Find where the given text appears and provide that cell's center as (x, y) coordinate. 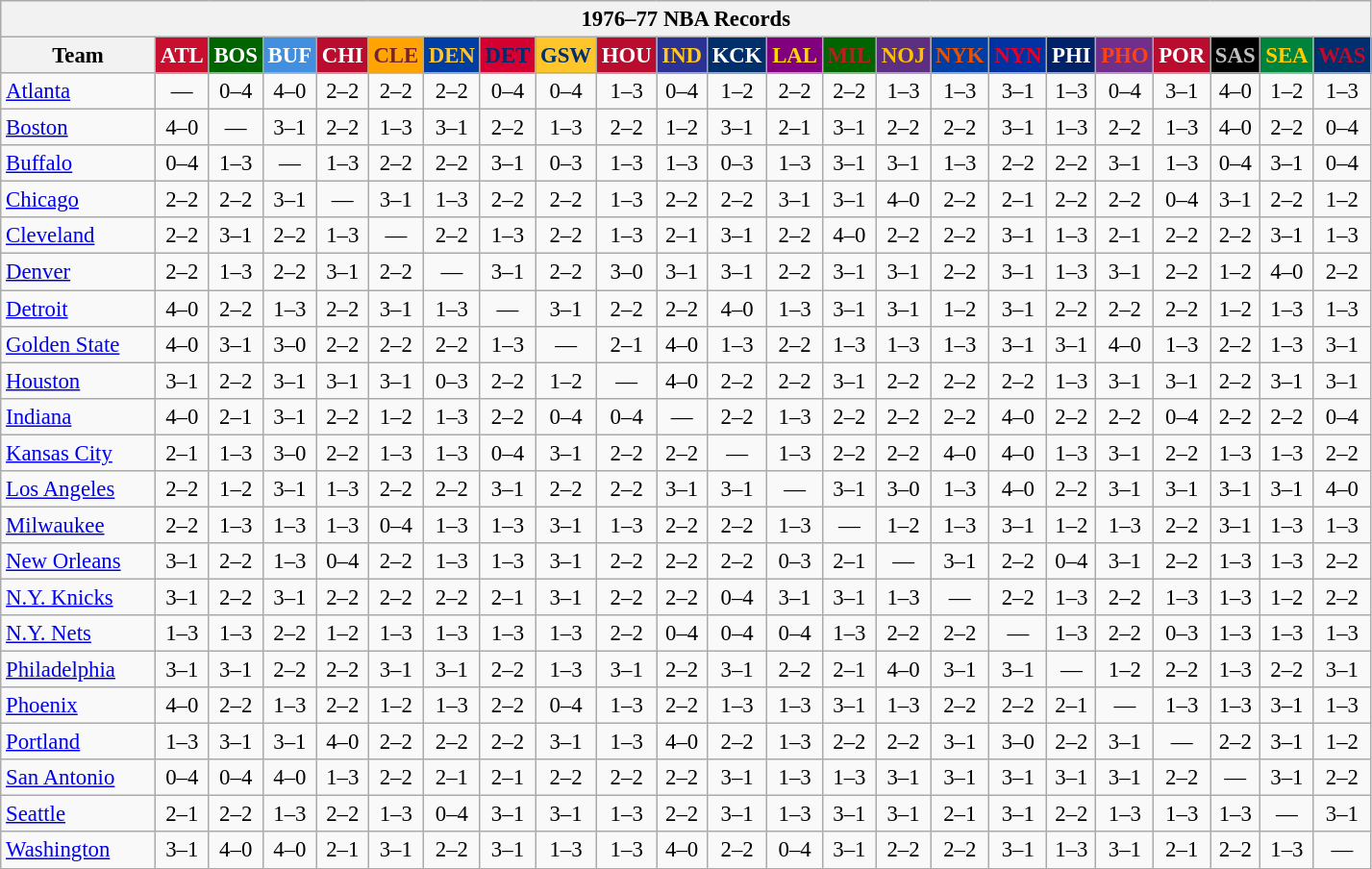
WAS (1342, 56)
PHI (1071, 56)
HOU (627, 56)
ATL (182, 56)
New Orleans (79, 561)
BOS (236, 56)
SEA (1286, 56)
NYK (960, 56)
NOJ (903, 56)
1976–77 NBA Records (686, 19)
Atlanta (79, 91)
NYN (1018, 56)
Washington (79, 851)
PHO (1125, 56)
San Antonio (79, 778)
Detroit (79, 309)
GSW (566, 56)
SAS (1235, 56)
Boston (79, 128)
Indiana (79, 416)
Team (79, 56)
Milwaukee (79, 525)
CLE (396, 56)
MIL (849, 56)
N.Y. Knicks (79, 597)
Buffalo (79, 163)
CHI (342, 56)
DEN (452, 56)
Philadelphia (79, 670)
Los Angeles (79, 489)
Golden State (79, 344)
Denver (79, 272)
IND (682, 56)
Houston (79, 381)
LAL (794, 56)
Seattle (79, 814)
KCK (736, 56)
Chicago (79, 200)
BUF (289, 56)
Portland (79, 742)
POR (1183, 56)
N.Y. Nets (79, 633)
Cleveland (79, 236)
DET (508, 56)
Kansas City (79, 453)
Phoenix (79, 706)
